Capture the cell that displays the provided text and extract its [x, y] central coordinate. 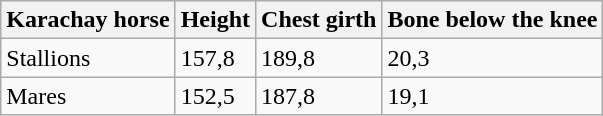
152,5 [215, 96]
189,8 [319, 58]
Chest girth [319, 20]
187,8 [319, 96]
Stallions [88, 58]
Height [215, 20]
157,8 [215, 58]
19,1 [492, 96]
Bone below the knee [492, 20]
Karachay horse [88, 20]
Mares [88, 96]
20,3 [492, 58]
